Return [X, Y] of the center of cell containing provided text 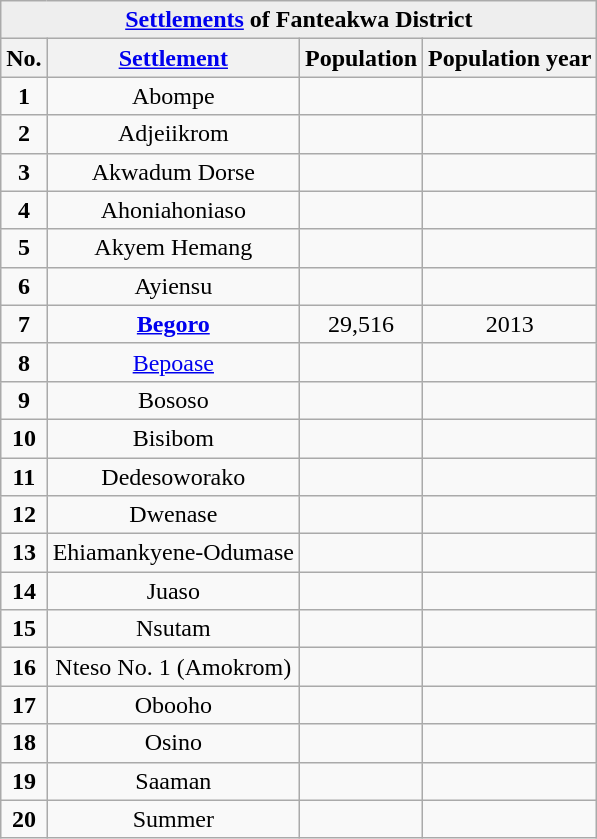
15 [24, 629]
Nteso No. 1 (Amokrom) [173, 667]
17 [24, 705]
29,516 [360, 324]
Akyem Hemang [173, 248]
11 [24, 477]
13 [24, 553]
Saaman [173, 781]
No. [24, 58]
5 [24, 248]
Ehiamankyene-Odumase [173, 553]
Population [360, 58]
16 [24, 667]
Begoro [173, 324]
Dedesoworako [173, 477]
18 [24, 743]
2013 [510, 324]
14 [24, 591]
7 [24, 324]
Ahoniahoniaso [173, 210]
Obooho [173, 705]
Bisibom [173, 438]
4 [24, 210]
Settlement [173, 58]
Population year [510, 58]
Bososo [173, 400]
10 [24, 438]
Settlements of Fanteakwa District [299, 20]
Ayiensu [173, 286]
6 [24, 286]
9 [24, 400]
20 [24, 819]
8 [24, 362]
Bepoase [173, 362]
Abompe [173, 96]
19 [24, 781]
1 [24, 96]
Dwenase [173, 515]
12 [24, 515]
2 [24, 134]
Adjeiikrom [173, 134]
3 [24, 172]
Nsutam [173, 629]
Akwadum Dorse [173, 172]
Juaso [173, 591]
Osino [173, 743]
Summer [173, 819]
